From the cell containing the given text, extract its center point as (x, y) coordinate. 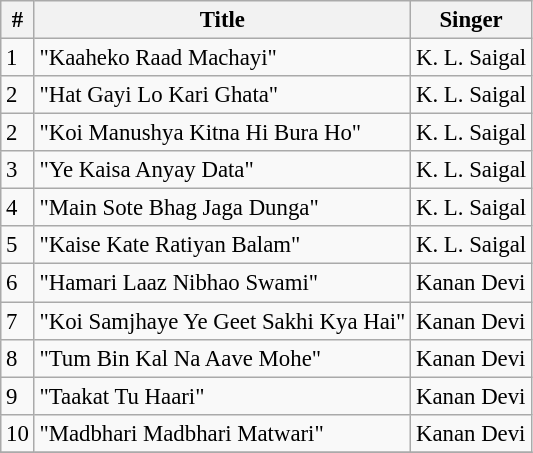
"Ye Kaisa Anyay Data" (222, 170)
"Koi Samjhaye Ye Geet Sakhi Kya Hai" (222, 321)
"Tum Bin Kal Na Aave Mohe" (222, 358)
6 (18, 283)
3 (18, 170)
7 (18, 321)
"Hamari Laaz Nibhao Swami" (222, 283)
1 (18, 58)
Title (222, 20)
5 (18, 245)
"Hat Gayi Lo Kari Ghata" (222, 95)
"Kaaheko Raad Machayi" (222, 58)
"Koi Manushya Kitna Hi Bura Ho" (222, 133)
"Madbhari Madbhari Matwari" (222, 433)
4 (18, 208)
"Taakat Tu Haari" (222, 396)
9 (18, 396)
Singer (472, 20)
"Kaise Kate Ratiyan Balam" (222, 245)
8 (18, 358)
10 (18, 433)
# (18, 20)
"Main Sote Bhag Jaga Dunga" (222, 208)
